Search for the cell housing the specified text and yield its (x, y) center coordinate. 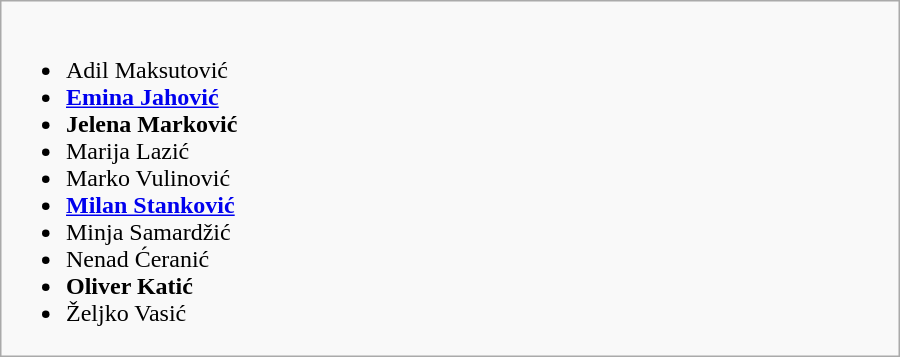
Adil MaksutovićEmina JahovićJelena MarkovićMarija LazićMarko VulinovićMilan StankovićMinja SamardžićNenad ĆeranićOliver KatićŽeljko Vasić (450, 179)
